Pinpoint the cell where the given text exists, returning its (X, Y) midpoint coordinate. 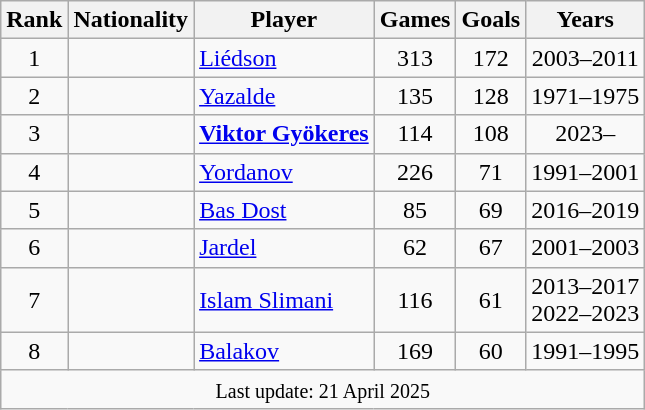
108 (491, 134)
8 (34, 351)
4 (34, 172)
61 (491, 300)
Goals (491, 20)
7 (34, 300)
172 (491, 58)
114 (415, 134)
1991–1995 (586, 351)
67 (491, 248)
Balakov (284, 351)
1971–1975 (586, 96)
Islam Slimani (284, 300)
128 (491, 96)
2013–20172022–2023 (586, 300)
Player (284, 20)
116 (415, 300)
Games (415, 20)
Yazalde (284, 96)
Rank (34, 20)
313 (415, 58)
135 (415, 96)
Liédson (284, 58)
Viktor Gyökeres (284, 134)
2 (34, 96)
2003–2011 (586, 58)
1991–2001 (586, 172)
5 (34, 210)
169 (415, 351)
85 (415, 210)
71 (491, 172)
Last update: 21 April 2025 (323, 389)
2023– (586, 134)
Jardel (284, 248)
Yordanov (284, 172)
62 (415, 248)
226 (415, 172)
69 (491, 210)
6 (34, 248)
Bas Dost (284, 210)
2016–2019 (586, 210)
1 (34, 58)
60 (491, 351)
3 (34, 134)
2001–2003 (586, 248)
Years (586, 20)
Nationality (131, 20)
